Output the [X, Y] coordinate of the center of the cell containing the given text.  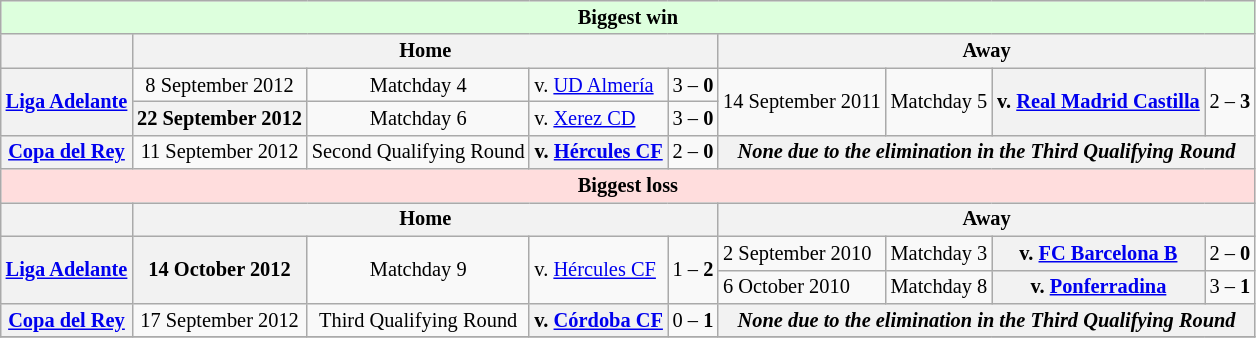
Second Qualifying Round [418, 152]
0 – 1 [693, 320]
Matchday 5 [939, 102]
Biggest win [628, 17]
6 October 2010 [802, 287]
Matchday 9 [418, 270]
2 – 3 [1230, 102]
1 – 2 [693, 270]
v. Ponferradina [1098, 287]
2 September 2010 [802, 253]
11 September 2012 [220, 152]
Third Qualifying Round [418, 320]
3 – 1 [1230, 287]
8 September 2012 [220, 85]
Biggest loss [628, 186]
Matchday 4 [418, 85]
v. Real Madrid Castilla [1098, 102]
v. FC Barcelona B [1098, 253]
Matchday 3 [939, 253]
v. Córdoba CF [598, 320]
22 September 2012 [220, 118]
Matchday 6 [418, 118]
v. UD Almería [598, 85]
14 September 2011 [802, 102]
17 September 2012 [220, 320]
Matchday 8 [939, 287]
14 October 2012 [220, 270]
v. Xerez CD [598, 118]
